Find where the given text appears and provide that cell's center as (x, y) coordinate. 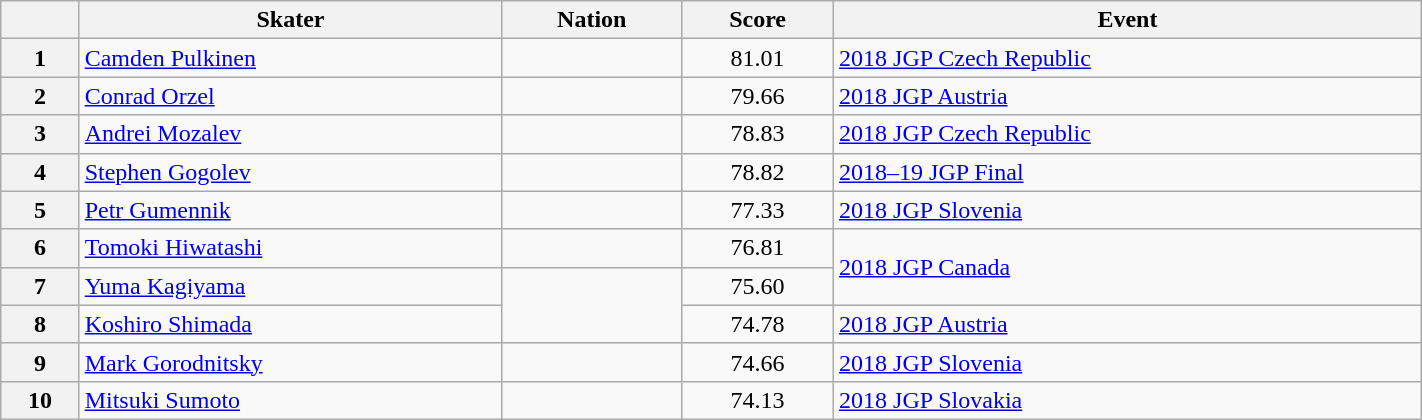
78.83 (758, 134)
6 (40, 248)
1 (40, 58)
81.01 (758, 58)
10 (40, 400)
Event (1128, 20)
4 (40, 172)
5 (40, 210)
Andrei Mozalev (290, 134)
Conrad Orzel (290, 96)
Skater (290, 20)
7 (40, 286)
2018 JGP Slovakia (1128, 400)
9 (40, 362)
Yuma Kagiyama (290, 286)
3 (40, 134)
Nation (592, 20)
Tomoki Hiwatashi (290, 248)
2018 JGP Canada (1128, 267)
2018–19 JGP Final (1128, 172)
Camden Pulkinen (290, 58)
78.82 (758, 172)
2 (40, 96)
Mitsuki Sumoto (290, 400)
Stephen Gogolev (290, 172)
77.33 (758, 210)
Petr Gumennik (290, 210)
76.81 (758, 248)
Mark Gorodnitsky (290, 362)
8 (40, 324)
79.66 (758, 96)
Score (758, 20)
74.78 (758, 324)
75.60 (758, 286)
Koshiro Shimada (290, 324)
74.13 (758, 400)
74.66 (758, 362)
